Output the [X, Y] coordinate of the center of the cell containing the given text.  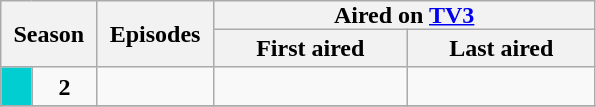
Last aired [501, 48]
First aired [310, 48]
Aired on TV3 [404, 15]
Season [49, 34]
2 [64, 86]
Episodes [155, 34]
